Capture the cell that displays the provided text and extract its [x, y] central coordinate. 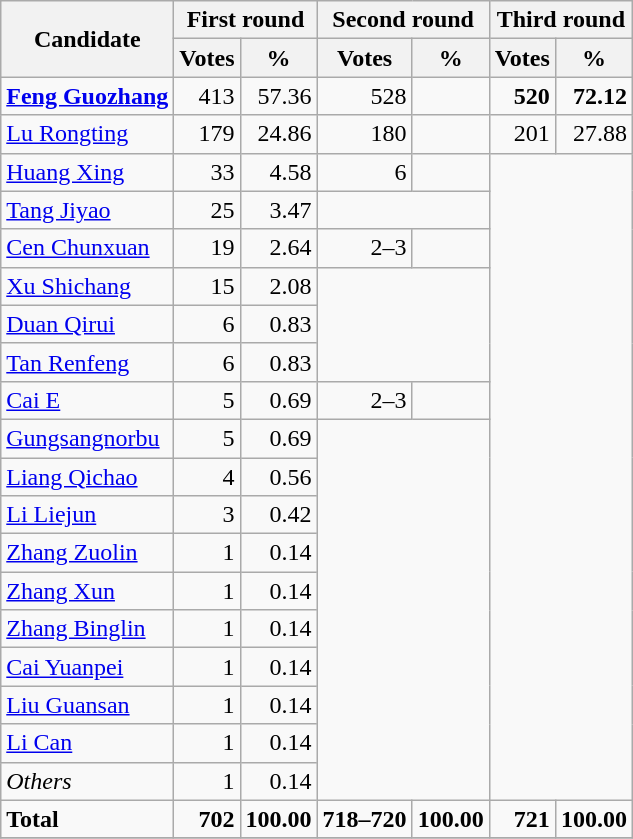
180 [364, 134]
528 [364, 96]
4 [207, 477]
Gungsangnorbu [88, 438]
Lu Rongting [88, 134]
Liu Guansan [88, 705]
19 [207, 248]
Zhang Xun [88, 591]
Feng Guozhang [88, 96]
3 [207, 515]
702 [207, 819]
24.86 [278, 134]
Tang Jiyao [88, 210]
Third round [560, 20]
2.64 [278, 248]
Li Can [88, 743]
Cen Chunxuan [88, 248]
0.42 [278, 515]
Duan Qirui [88, 324]
520 [522, 96]
179 [207, 134]
0.56 [278, 477]
57.36 [278, 96]
First round [246, 20]
2.08 [278, 286]
Li Liejun [88, 515]
Xu Shichang [88, 286]
Huang Xing [88, 172]
Cai Yuanpei [88, 667]
Cai E [88, 400]
72.12 [594, 96]
3.47 [278, 210]
Candidate [88, 39]
Tan Renfeng [88, 362]
15 [207, 286]
201 [522, 134]
413 [207, 96]
721 [522, 819]
Zhang Zuolin [88, 553]
Liang Qichao [88, 477]
Others [88, 781]
Zhang Binglin [88, 629]
Total [88, 819]
718–720 [364, 819]
Second round [403, 20]
4.58 [278, 172]
27.88 [594, 134]
25 [207, 210]
33 [207, 172]
